Extract the [x, y] coordinate from the center of the cell holding the provided text.  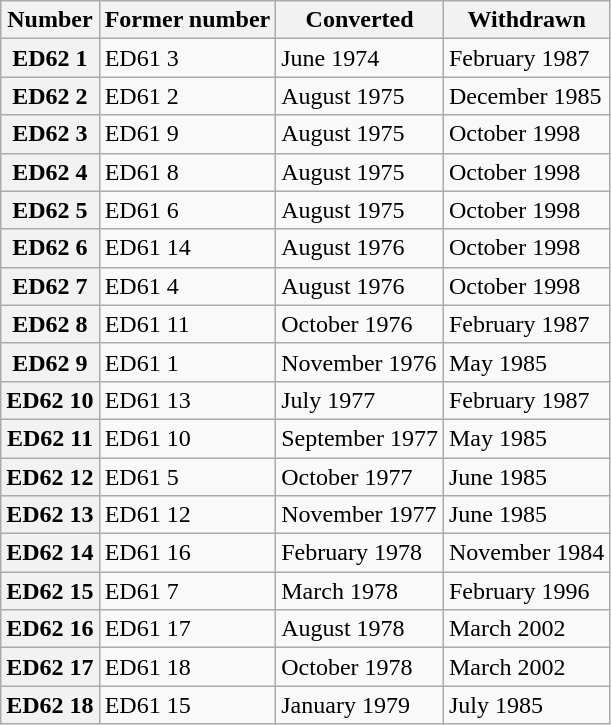
October 1978 [360, 667]
Withdrawn [526, 20]
November 1976 [360, 362]
ED61 2 [188, 96]
ED62 10 [50, 400]
Converted [360, 20]
ED61 18 [188, 667]
ED62 4 [50, 172]
ED62 18 [50, 705]
ED61 16 [188, 553]
November 1984 [526, 553]
ED62 16 [50, 629]
March 1978 [360, 591]
February 1996 [526, 591]
ED62 6 [50, 248]
ED62 1 [50, 58]
August 1978 [360, 629]
Number [50, 20]
ED62 14 [50, 553]
Former number [188, 20]
ED62 2 [50, 96]
ED61 4 [188, 286]
ED61 9 [188, 134]
ED61 5 [188, 477]
October 1977 [360, 477]
ED62 7 [50, 286]
September 1977 [360, 438]
ED61 6 [188, 210]
December 1985 [526, 96]
ED61 11 [188, 324]
ED62 8 [50, 324]
ED61 8 [188, 172]
ED61 1 [188, 362]
ED61 12 [188, 515]
November 1977 [360, 515]
ED61 10 [188, 438]
ED62 5 [50, 210]
July 1985 [526, 705]
ED61 14 [188, 248]
ED62 13 [50, 515]
October 1976 [360, 324]
July 1977 [360, 400]
February 1978 [360, 553]
ED61 17 [188, 629]
ED62 15 [50, 591]
January 1979 [360, 705]
ED62 17 [50, 667]
ED61 7 [188, 591]
ED61 15 [188, 705]
ED62 3 [50, 134]
ED61 13 [188, 400]
ED61 3 [188, 58]
June 1974 [360, 58]
ED62 9 [50, 362]
ED62 11 [50, 438]
ED62 12 [50, 477]
